Pinpoint the cell where the given text exists, returning its [x, y] midpoint coordinate. 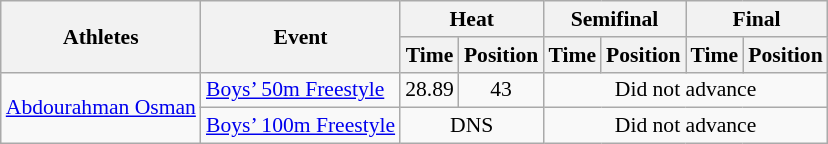
Abdourahman Osman [101, 108]
28.89 [430, 90]
43 [501, 90]
DNS [472, 126]
Boys’ 50m Freestyle [300, 90]
Athletes [101, 36]
Heat [472, 19]
Boys’ 100m Freestyle [300, 126]
Semifinal [614, 19]
Event [300, 36]
Final [757, 19]
